From the cell containing the given text, extract its center point as [x, y] coordinate. 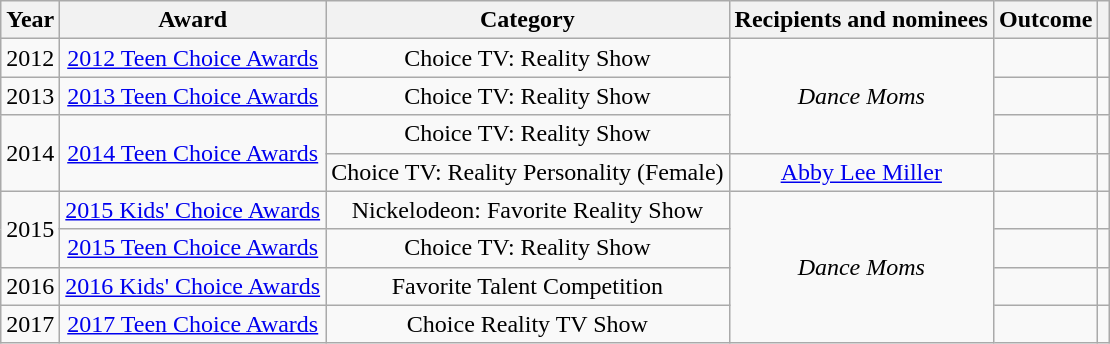
2012 [30, 58]
Year [30, 20]
2015 Teen Choice Awards [193, 248]
Choice Reality TV Show [528, 324]
2017 Teen Choice Awards [193, 324]
2012 Teen Choice Awards [193, 58]
2015 Kids' Choice Awards [193, 210]
2013 Teen Choice Awards [193, 96]
2017 [30, 324]
Abby Lee Miller [861, 172]
2014 Teen Choice Awards [193, 153]
Choice TV: Reality Personality (Female) [528, 172]
Category [528, 20]
2014 [30, 153]
Nickelodeon: Favorite Reality Show [528, 210]
Outcome [1045, 20]
2013 [30, 96]
Award [193, 20]
2015 [30, 229]
2016 [30, 286]
Favorite Talent Competition [528, 286]
Recipients and nominees [861, 20]
2016 Kids' Choice Awards [193, 286]
